Capture the cell that displays the provided text and extract its [X, Y] central coordinate. 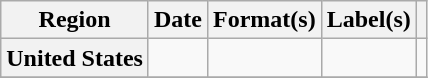
Region [75, 20]
Format(s) [265, 20]
Date [178, 20]
Label(s) [368, 20]
United States [75, 58]
